Output the (x, y) coordinate of the center of the cell containing the given text.  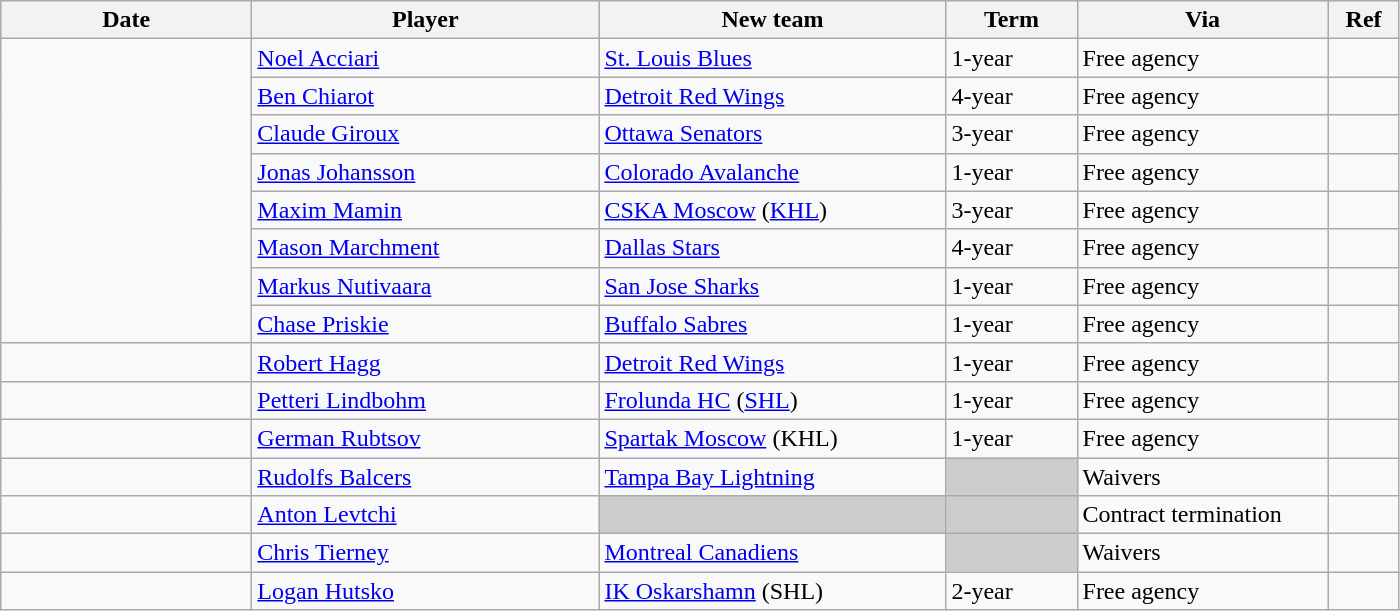
Contract termination (1202, 515)
Maxim Mamin (426, 210)
2-year (1012, 591)
Ref (1364, 20)
New team (772, 20)
Petteri Lindbohm (426, 400)
Anton Levtchi (426, 515)
Colorado Avalanche (772, 172)
Tampa Bay Lightning (772, 477)
CSKA Moscow (KHL) (772, 210)
Buffalo Sabres (772, 324)
Frolunda HC (SHL) (772, 400)
IK Oskarshamn (SHL) (772, 591)
Term (1012, 20)
Markus Nutivaara (426, 286)
St. Louis Blues (772, 58)
Robert Hagg (426, 362)
German Rubtsov (426, 438)
Chase Priskie (426, 324)
Jonas Johansson (426, 172)
Player (426, 20)
Ben Chiarot (426, 96)
Montreal Canadiens (772, 553)
Mason Marchment (426, 248)
Spartak Moscow (KHL) (772, 438)
Rudolfs Balcers (426, 477)
Dallas Stars (772, 248)
Date (126, 20)
Via (1202, 20)
Chris Tierney (426, 553)
Logan Hutsko (426, 591)
Claude Giroux (426, 134)
Ottawa Senators (772, 134)
Noel Acciari (426, 58)
San Jose Sharks (772, 286)
